Locate the cell with the specified text and output its (X, Y) center coordinate. 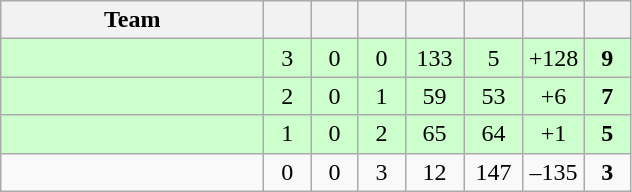
–135 (554, 172)
133 (434, 58)
+6 (554, 96)
59 (434, 96)
147 (494, 172)
65 (434, 134)
Team (132, 20)
+128 (554, 58)
12 (434, 172)
64 (494, 134)
9 (608, 58)
7 (608, 96)
+1 (554, 134)
53 (494, 96)
